Search for the cell housing the specified text and yield its (X, Y) center coordinate. 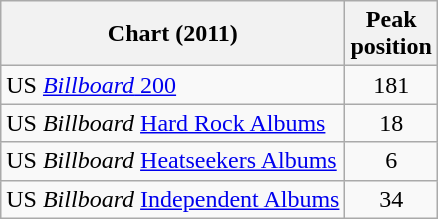
34 (391, 199)
US Billboard Hard Rock Albums (173, 123)
US Billboard Heatseekers Albums (173, 161)
181 (391, 85)
US Billboard Independent Albums (173, 199)
18 (391, 123)
6 (391, 161)
US Billboard 200 (173, 85)
Chart (2011) (173, 34)
Peakposition (391, 34)
